Detect which cell encompasses the target text, then output its (X, Y) center coordinate. 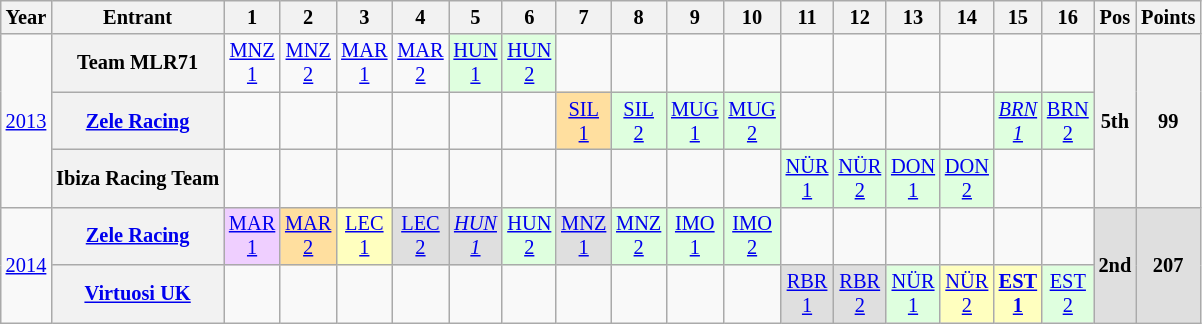
Virtuosi UK (138, 294)
8 (638, 17)
IMO2 (752, 236)
15 (1018, 17)
5 (476, 17)
10 (752, 17)
2nd (1116, 264)
LEC1 (364, 236)
LEC2 (420, 236)
Team MLR71 (138, 63)
9 (694, 17)
7 (584, 17)
Year (26, 17)
Points (1168, 17)
Pos (1116, 17)
RBR1 (808, 294)
1 (252, 17)
BRN1 (1018, 121)
MUG1 (694, 121)
SIL1 (584, 121)
2 (308, 17)
12 (860, 17)
14 (967, 17)
Ibiza Racing Team (138, 178)
EST1 (1018, 294)
DON1 (913, 178)
EST2 (1068, 294)
11 (808, 17)
207 (1168, 264)
IMO1 (694, 236)
16 (1068, 17)
BRN2 (1068, 121)
Entrant (138, 17)
SIL2 (638, 121)
3 (364, 17)
13 (913, 17)
MUG2 (752, 121)
2014 (26, 264)
5th (1116, 120)
6 (529, 17)
2013 (26, 120)
DON2 (967, 178)
RBR2 (860, 294)
99 (1168, 120)
4 (420, 17)
